Search for the cell housing the specified text and yield its [X, Y] center coordinate. 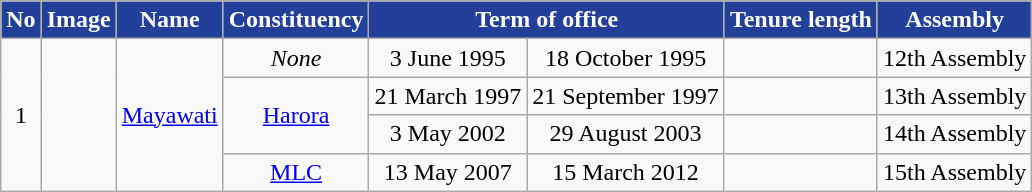
14th Assembly [954, 134]
13th Assembly [954, 96]
21 March 1997 [448, 96]
Tenure length [800, 20]
No [21, 20]
MLC [296, 172]
3 May 2002 [448, 134]
29 August 2003 [626, 134]
21 September 1997 [626, 96]
Mayawati [170, 115]
1 [21, 115]
15th Assembly [954, 172]
None [296, 58]
Harora [296, 115]
Image [78, 20]
Constituency [296, 20]
18 October 1995 [626, 58]
Name [170, 20]
15 March 2012 [626, 172]
12th Assembly [954, 58]
3 June 1995 [448, 58]
Term of office [546, 20]
13 May 2007 [448, 172]
Assembly [954, 20]
